Find where the given text appears and provide that cell's center as [x, y] coordinate. 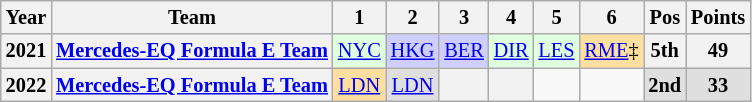
BER [464, 51]
2 [413, 17]
HKG [413, 51]
Team [192, 17]
2021 [26, 51]
DIR [512, 51]
5th [666, 51]
RME‡ [611, 51]
2022 [26, 85]
Pos [666, 17]
1 [360, 17]
LES [557, 51]
Year [26, 17]
3 [464, 17]
4 [512, 17]
NYC [360, 51]
5 [557, 17]
2nd [666, 85]
49 [718, 51]
Points [718, 17]
6 [611, 17]
33 [718, 85]
